Search for the cell housing the specified text and yield its (X, Y) center coordinate. 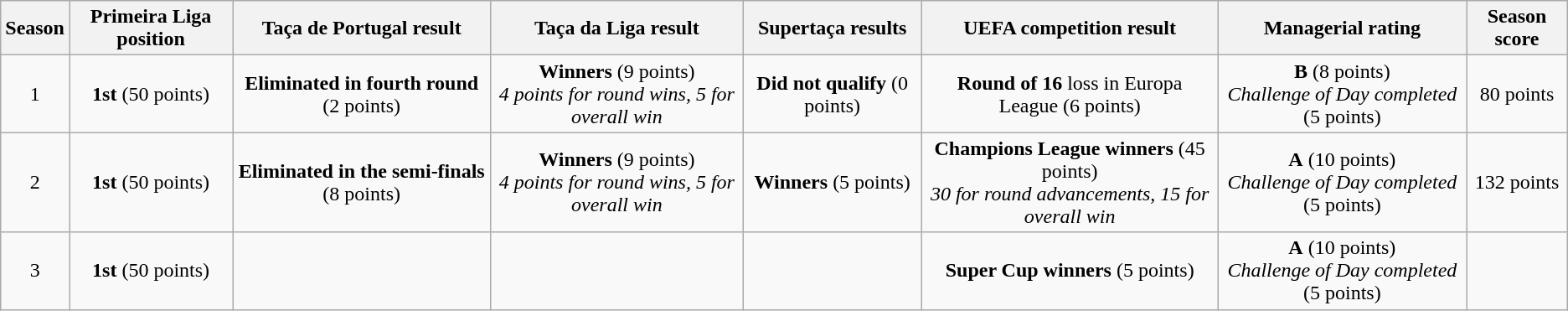
Champions League winners (45 points)30 for round advancements, 15 for overall win (1070, 183)
B (8 points)Challenge of Day completed (5 points) (1342, 94)
Supertaça results (833, 29)
132 points (1518, 183)
Season score (1518, 29)
UEFA competition result (1070, 29)
Super Cup winners (5 points) (1070, 271)
Primeira Liga position (151, 29)
Taça de Portugal result (362, 29)
Eliminated in fourth round (2 points) (362, 94)
3 (35, 271)
Winners (5 points) (833, 183)
2 (35, 183)
Season (35, 29)
1 (35, 94)
Eliminated in the semi-finals (8 points) (362, 183)
Round of 16 loss in Europa League (6 points) (1070, 94)
Managerial rating (1342, 29)
Did not qualify (0 points) (833, 94)
80 points (1518, 94)
Taça da Liga result (616, 29)
